Find where the given text appears and provide that cell's center as (X, Y) coordinate. 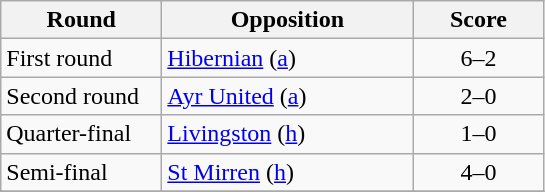
St Mirren (h) (288, 172)
Ayr United (a) (288, 96)
Opposition (288, 20)
First round (82, 58)
1–0 (478, 134)
Livingston (h) (288, 134)
4–0 (478, 172)
2–0 (478, 96)
Score (478, 20)
Semi-final (82, 172)
6–2 (478, 58)
Hibernian (a) (288, 58)
Round (82, 20)
Second round (82, 96)
Quarter-final (82, 134)
